Extract the [x, y] coordinate from the center of the cell holding the provided text.  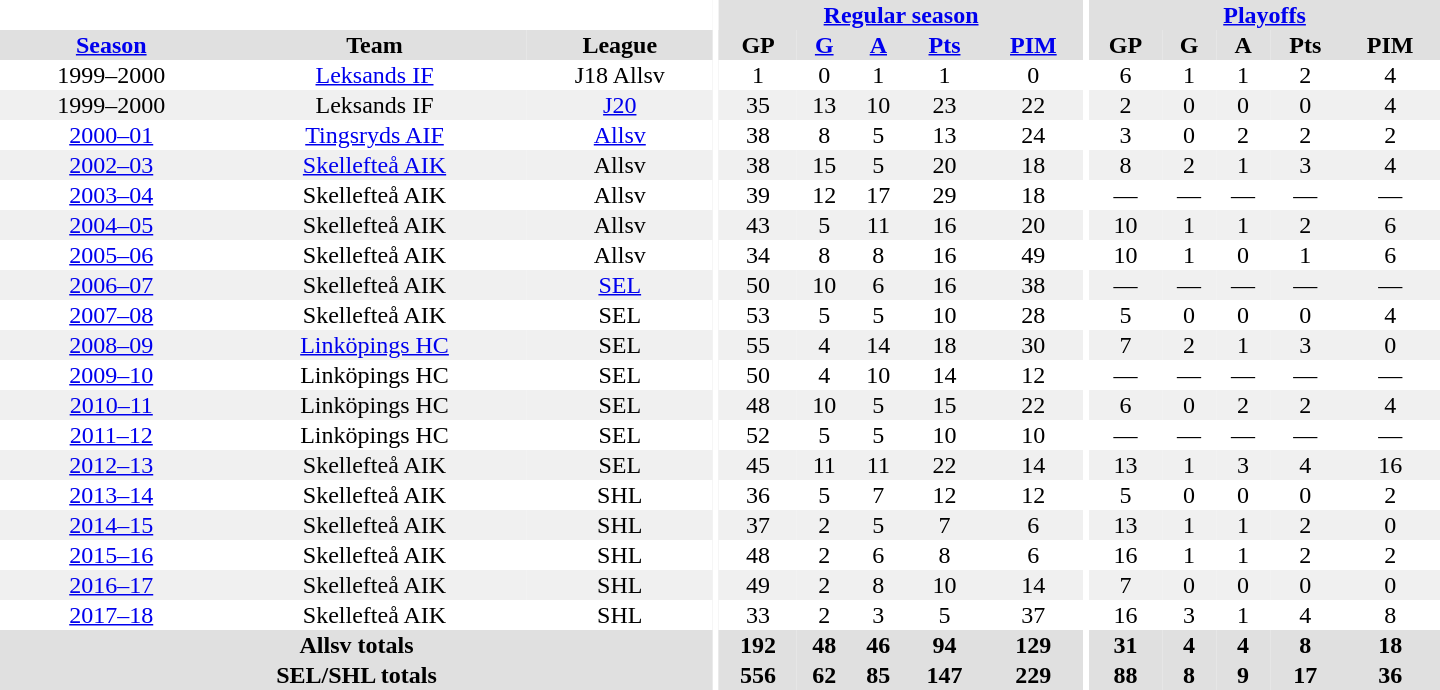
2013–14 [111, 495]
34 [758, 255]
23 [944, 105]
2011–12 [111, 435]
45 [758, 465]
62 [824, 675]
28 [1034, 315]
46 [878, 645]
2015–16 [111, 555]
30 [1034, 345]
88 [1126, 675]
Allsv totals [356, 645]
55 [758, 345]
2008–09 [111, 345]
129 [1034, 645]
2009–10 [111, 375]
39 [758, 195]
2000–01 [111, 135]
SEL/SHL totals [356, 675]
556 [758, 675]
Playoffs [1264, 15]
Tingsryds AIF [374, 135]
192 [758, 645]
53 [758, 315]
2002–03 [111, 165]
52 [758, 435]
2003–04 [111, 195]
2014–15 [111, 525]
2007–08 [111, 315]
94 [944, 645]
31 [1126, 645]
35 [758, 105]
24 [1034, 135]
Regular season [901, 15]
9 [1243, 675]
29 [944, 195]
2017–18 [111, 615]
League [620, 45]
J18 Allsv [620, 75]
2005–06 [111, 255]
33 [758, 615]
2010–11 [111, 405]
Team [374, 45]
2012–13 [111, 465]
147 [944, 675]
Season [111, 45]
J20 [620, 105]
2006–07 [111, 285]
229 [1034, 675]
2016–17 [111, 585]
43 [758, 225]
2004–05 [111, 225]
85 [878, 675]
